From the cell containing the given text, extract its center point as [x, y] coordinate. 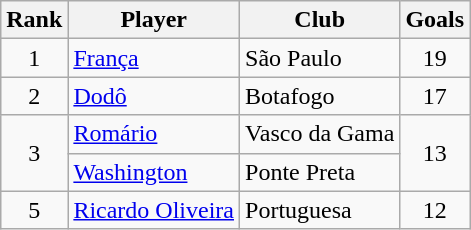
13 [435, 153]
Club [320, 20]
São Paulo [320, 58]
Ricardo Oliveira [154, 210]
Rank [34, 20]
Vasco da Gama [320, 134]
3 [34, 153]
5 [34, 210]
França [154, 58]
1 [34, 58]
Washington [154, 172]
Dodô [154, 96]
Botafogo [320, 96]
Portuguesa [320, 210]
17 [435, 96]
2 [34, 96]
19 [435, 58]
Ponte Preta [320, 172]
Player [154, 20]
Romário [154, 134]
12 [435, 210]
Goals [435, 20]
